Pinpoint the cell where the given text exists, returning its (X, Y) midpoint coordinate. 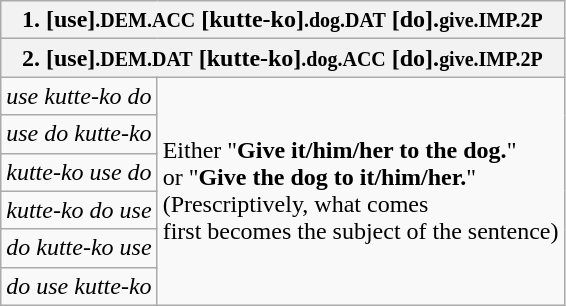
do kutte-ko use (79, 248)
Either "Give it/him/her to the dog."or "Give the dog to it/him/her."(Prescriptively, what comesfirst becomes the subject of the sentence) (360, 191)
kutte-ko use do (79, 172)
2. [use].DEM.DAT [kutte-ko].dog.ACC [do].give.IMP.2P (282, 58)
1. [use].DEM.ACC [kutte-ko].dog.DAT [do].give.IMP.2P (282, 20)
do use kutte-ko (79, 286)
use do kutte-ko (79, 134)
use kutte-ko do (79, 96)
kutte-ko do use (79, 210)
